Output the (X, Y) coordinate of the center of the cell containing the given text.  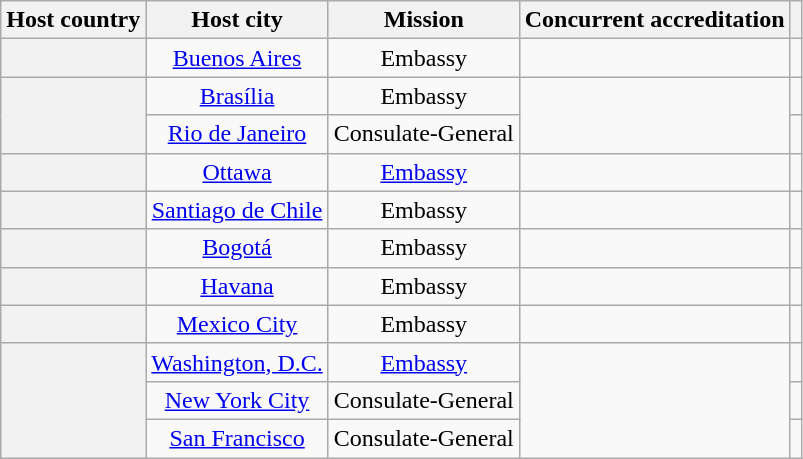
Santiago de Chile (237, 210)
San Francisco (237, 438)
Host country (74, 20)
Ottawa (237, 172)
Bogotá (237, 248)
Buenos Aires (237, 58)
Mission (424, 20)
Host city (237, 20)
Washington, D.C. (237, 362)
New York City (237, 400)
Brasília (237, 96)
Rio de Janeiro (237, 134)
Havana (237, 286)
Concurrent accreditation (654, 20)
Mexico City (237, 324)
